Return (X, Y) of the center of cell containing provided text 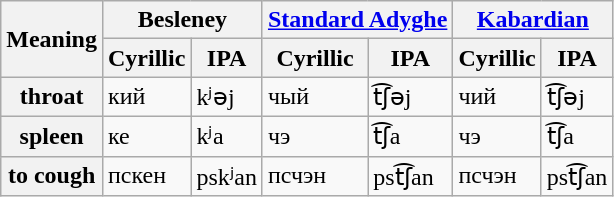
чый (314, 97)
Besleney (182, 20)
throat (52, 97)
пскен (146, 176)
kʲa (227, 136)
кий (146, 97)
spleen (52, 136)
to cough (52, 176)
pskʲan (227, 176)
Meaning (52, 39)
ке (146, 136)
Standard Adyghe (357, 20)
Kabardian (533, 20)
чий (497, 97)
kʲəj (227, 97)
